Identify which cell holds the provided text, then report its [X, Y] central coordinate. 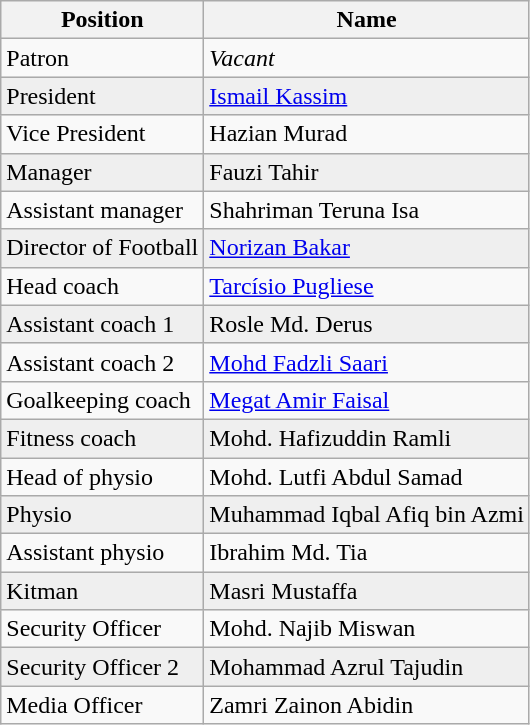
Ibrahim Md. Tia [367, 553]
Physio [102, 515]
Position [102, 20]
Fitness coach [102, 438]
Assistant manager [102, 210]
Hazian Murad [367, 134]
Rosle Md. Derus [367, 324]
Ismail Kassim [367, 96]
President [102, 96]
Muhammad Iqbal Afiq bin Azmi [367, 515]
Goalkeeping coach [102, 400]
Vice President [102, 134]
Mohd. Lutfi Abdul Samad [367, 477]
Zamri Zainon Abidin [367, 705]
Head coach [102, 286]
Mohd. Hafizuddin Ramli [367, 438]
Megat Amir Faisal [367, 400]
Mohammad Azrul Tajudin [367, 667]
Security Officer [102, 629]
Masri Mustaffa [367, 591]
Assistant coach 2 [102, 362]
Media Officer [102, 705]
Assistant coach 1 [102, 324]
Fauzi Tahir [367, 172]
Name [367, 20]
Head of physio [102, 477]
Tarcísio Pugliese [367, 286]
Mohd Fadzli Saari [367, 362]
Norizan Bakar [367, 248]
Patron [102, 58]
Manager [102, 172]
Kitman [102, 591]
Mohd. Najib Miswan [367, 629]
Shahriman Teruna Isa [367, 210]
Vacant [367, 58]
Assistant physio [102, 553]
Security Officer 2 [102, 667]
Director of Football [102, 248]
